Find where the given text appears and provide that cell's center as [X, Y] coordinate. 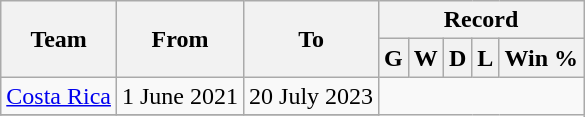
To [312, 39]
D [457, 58]
L [486, 58]
Team [59, 39]
Win % [542, 58]
From [180, 39]
20 July 2023 [312, 96]
G [394, 58]
W [426, 58]
1 June 2021 [180, 96]
Costa Rica [59, 96]
Record [482, 20]
